Scan for the cell matching the given text and deliver its (X, Y) coordinate at center. 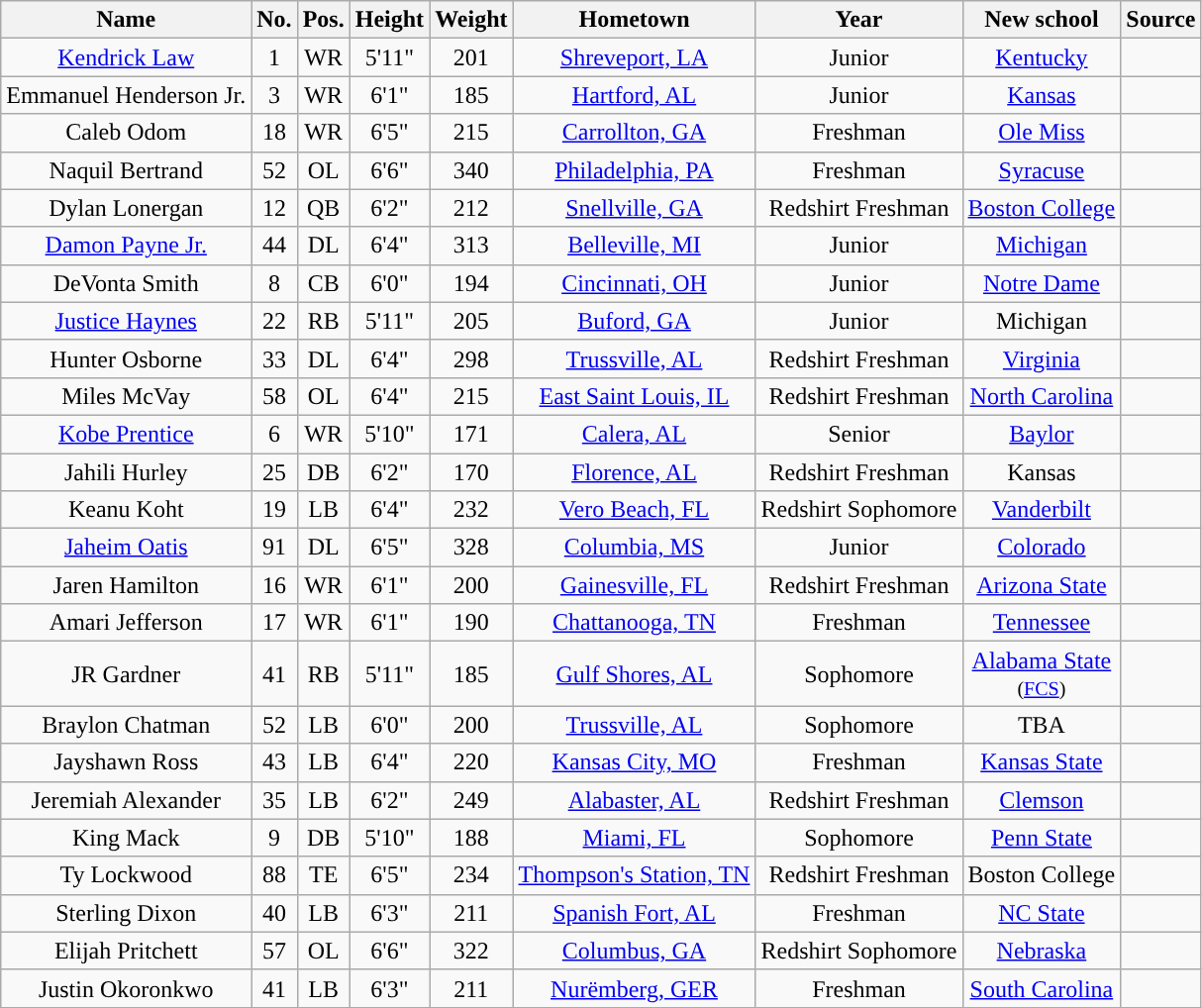
234 (471, 875)
Alabama State (FCS) (1042, 673)
18 (274, 133)
Hartford, AL (634, 95)
CB (323, 283)
194 (471, 283)
Pos. (323, 20)
Belleville, MI (634, 246)
Jayshawn Ross (127, 762)
QB (323, 208)
Ole Miss (1042, 133)
Buford, GA (634, 321)
Justin Okoronkwo (127, 988)
Shreveport, LA (634, 57)
South Carolina (1042, 988)
12 (274, 208)
North Carolina (1042, 396)
Dylan Lonergan (127, 208)
Florence, AL (634, 472)
9 (274, 838)
Thompson's Station, TN (634, 875)
298 (471, 358)
19 (274, 510)
Philadelphia, PA (634, 170)
Miles McVay (127, 396)
Nebraska (1042, 951)
Elijah Pritchett (127, 951)
Jaren Hamilton (127, 585)
New school (1042, 20)
1 (274, 57)
Gulf Shores, AL (634, 673)
Spanish Fort, AL (634, 913)
6 (274, 434)
Naquil Bertrand (127, 170)
188 (471, 838)
Emmanuel Henderson Jr. (127, 95)
Gainesville, FL (634, 585)
17 (274, 623)
Weight (471, 20)
Year (859, 20)
Source (1160, 20)
Notre Dame (1042, 283)
Vero Beach, FL (634, 510)
JR Gardner (127, 673)
Chattanooga, TN (634, 623)
16 (274, 585)
NC State (1042, 913)
58 (274, 396)
Arizona State (1042, 585)
205 (471, 321)
328 (471, 548)
Nurëmberg, GER (634, 988)
Justice Haynes (127, 321)
Calera, AL (634, 434)
Clemson (1042, 800)
Penn State (1042, 838)
East Saint Louis, IL (634, 396)
Keanu Koht (127, 510)
22 (274, 321)
TE (323, 875)
Hunter Osborne (127, 358)
Kobe Prentice (127, 434)
Baylor (1042, 434)
Vanderbilt (1042, 510)
313 (471, 246)
57 (274, 951)
Height (389, 20)
TBA (1042, 725)
249 (471, 800)
Kansas State (1042, 762)
Sterling Dixon (127, 913)
Name (127, 20)
Hometown (634, 20)
33 (274, 358)
Alabaster, AL (634, 800)
Syracuse (1042, 170)
8 (274, 283)
220 (471, 762)
Kendrick Law (127, 57)
Kansas City, MO (634, 762)
3 (274, 95)
Jaheim Oatis (127, 548)
170 (471, 472)
No. (274, 20)
88 (274, 875)
25 (274, 472)
35 (274, 800)
DeVonta Smith (127, 283)
190 (471, 623)
Damon Payne Jr. (127, 246)
232 (471, 510)
40 (274, 913)
91 (274, 548)
Amari Jefferson (127, 623)
Ty Lockwood (127, 875)
Kentucky (1042, 57)
Columbia, MS (634, 548)
201 (471, 57)
Virginia (1042, 358)
340 (471, 170)
Senior (859, 434)
Colorado (1042, 548)
King Mack (127, 838)
Columbus, GA (634, 951)
212 (471, 208)
322 (471, 951)
Caleb Odom (127, 133)
Cincinnati, OH (634, 283)
43 (274, 762)
Jeremiah Alexander (127, 800)
44 (274, 246)
Tennessee (1042, 623)
Carrollton, GA (634, 133)
Miami, FL (634, 838)
Jahili Hurley (127, 472)
Snellville, GA (634, 208)
Braylon Chatman (127, 725)
171 (471, 434)
